Extract the (X, Y) coordinate from the center of the cell holding the provided text.  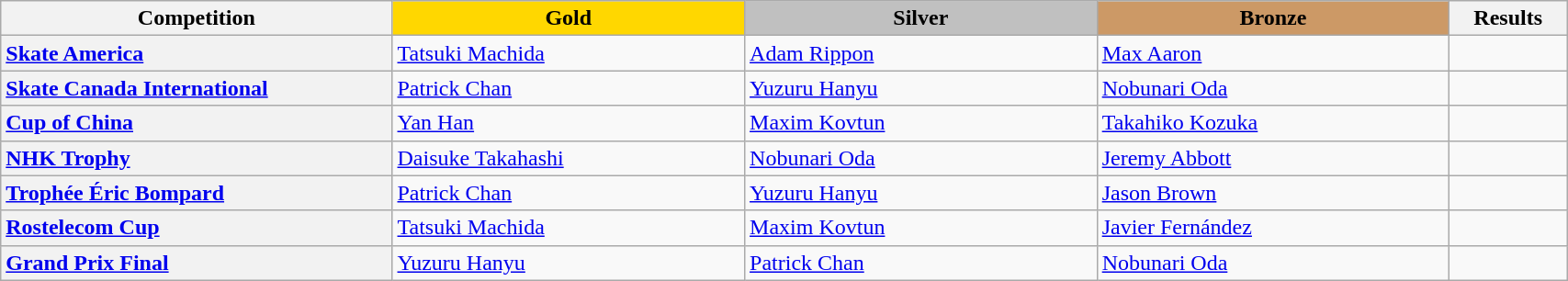
Skate America (197, 53)
Skate Canada International (197, 88)
Bronze (1273, 18)
Rostelecom Cup (197, 228)
NHK Trophy (197, 158)
Yan Han (569, 123)
Takahiko Kozuka (1273, 123)
Adam Rippon (921, 53)
Gold (569, 18)
Daisuke Takahashi (569, 158)
Cup of China (197, 123)
Grand Prix Final (197, 263)
Trophée Éric Bompard (197, 193)
Max Aaron (1273, 53)
Jeremy Abbott (1273, 158)
Competition (197, 18)
Results (1508, 18)
Javier Fernández (1273, 228)
Jason Brown (1273, 193)
Silver (921, 18)
